Identify which cell holds the provided text, then report its [x, y] central coordinate. 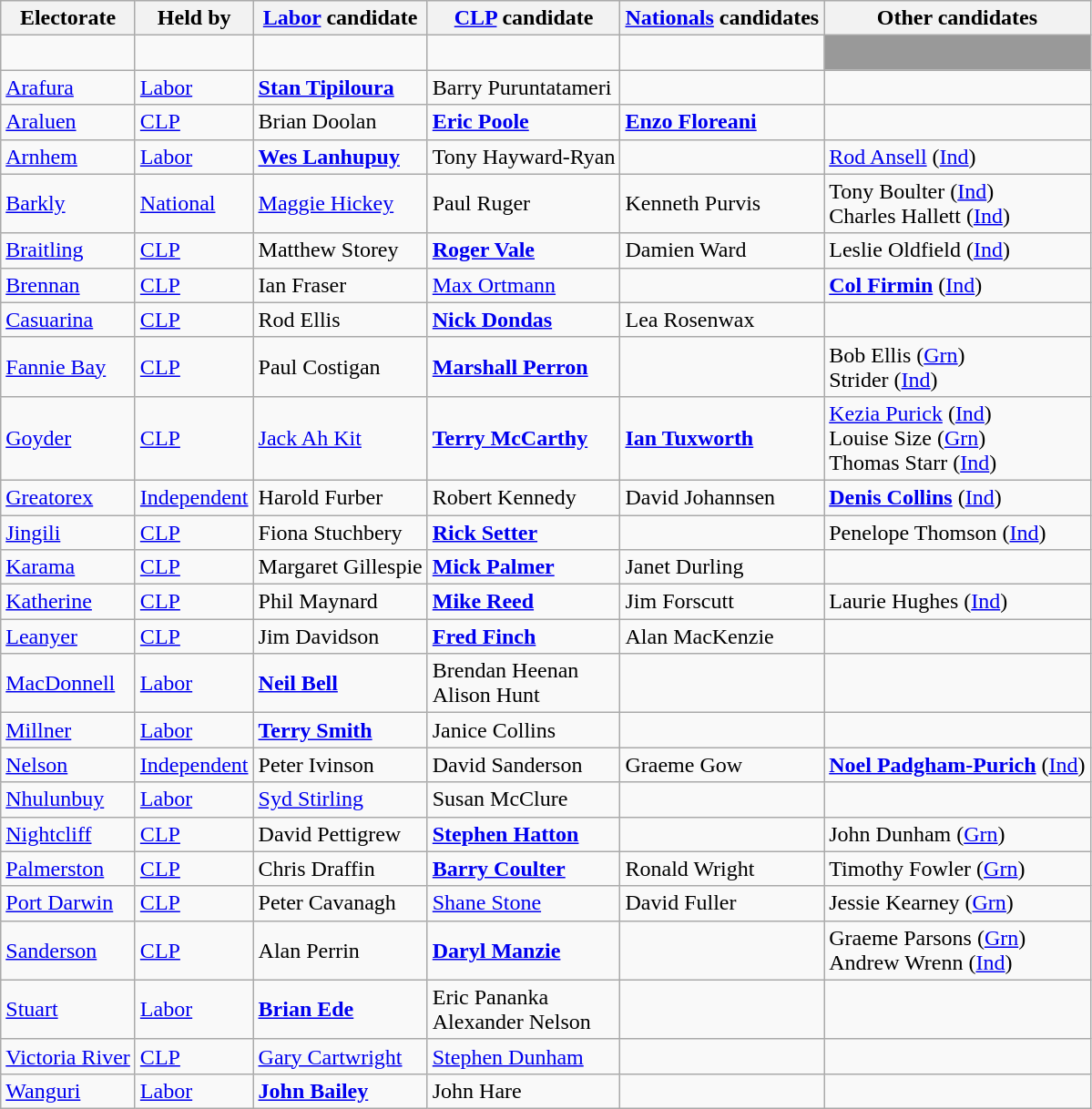
Nationals candidates [722, 18]
Barry Coulter [524, 869]
Noel Padgham-Purich (Ind) [957, 765]
Eric Pananka Alexander Nelson [524, 1009]
Phil Maynard [341, 602]
Brendan Heenan Alison Hunt [524, 683]
Victoria River [68, 1056]
Matthew Storey [341, 250]
Wanguri [68, 1091]
Tony Hayward-Ryan [524, 157]
Kenneth Purvis [722, 204]
Jim Forscutt [722, 602]
Neil Bell [341, 683]
Laurie Hughes (Ind) [957, 602]
Marshall Perron [524, 366]
Margaret Gillespie [341, 567]
Electorate [68, 18]
Wes Lanhupuy [341, 157]
Peter Ivinson [341, 765]
Mick Palmer [524, 567]
Lea Rosenwax [722, 320]
Peter Cavanagh [341, 903]
Braitling [68, 250]
Kezia Purick (Ind) Louise Size (Grn) Thomas Starr (Ind) [957, 438]
Col Firmin (Ind) [957, 285]
Brennan [68, 285]
Paul Ruger [524, 204]
Nightcliff [68, 834]
Karama [68, 567]
John Dunham (Grn) [957, 834]
Leslie Oldfield (Ind) [957, 250]
Palmerston [68, 869]
Other candidates [957, 18]
Rick Setter [524, 533]
Fiona Stuchbery [341, 533]
MacDonnell [68, 683]
Nelson [68, 765]
Arafura [68, 87]
Rod Ansell (Ind) [957, 157]
Rod Ellis [341, 320]
Ian Tuxworth [722, 438]
National [194, 204]
Araluen [68, 122]
David Pettigrew [341, 834]
Graeme Gow [722, 765]
Barkly [68, 204]
Janice Collins [524, 730]
Millner [68, 730]
Terry Smith [341, 730]
Denis Collins (Ind) [957, 497]
Casuarina [68, 320]
Held by [194, 18]
Harold Furber [341, 497]
Chris Draffin [341, 869]
John Bailey [341, 1091]
Damien Ward [722, 250]
Jim Davidson [341, 636]
Arnhem [68, 157]
Robert Kennedy [524, 497]
Roger Vale [524, 250]
Brian Doolan [341, 122]
Ronald Wright [722, 869]
Nick Dondas [524, 320]
Barry Puruntatameri [524, 87]
Tony Boulter (Ind) Charles Hallett (Ind) [957, 204]
Fannie Bay [68, 366]
Jingili [68, 533]
David Fuller [722, 903]
Maggie Hickey [341, 204]
Alan MacKenzie [722, 636]
Max Ortmann [524, 285]
Nhulunbuy [68, 799]
Stan Tipiloura [341, 87]
Enzo Floreani [722, 122]
Daryl Manzie [524, 951]
Stuart [68, 1009]
John Hare [524, 1091]
Bob Ellis (Grn) Strider (Ind) [957, 366]
Eric Poole [524, 122]
Timothy Fowler (Grn) [957, 869]
Goyder [68, 438]
David Johannsen [722, 497]
Labor candidate [341, 18]
Stephen Hatton [524, 834]
Brian Ede [341, 1009]
Jack Ah Kit [341, 438]
Penelope Thomson (Ind) [957, 533]
Leanyer [68, 636]
David Sanderson [524, 765]
Paul Costigan [341, 366]
Fred Finch [524, 636]
Jessie Kearney (Grn) [957, 903]
Syd Stirling [341, 799]
Gary Cartwright [341, 1056]
Shane Stone [524, 903]
Terry McCarthy [524, 438]
Susan McClure [524, 799]
Port Darwin [68, 903]
Greatorex [68, 497]
Katherine [68, 602]
Mike Reed [524, 602]
Alan Perrin [341, 951]
Stephen Dunham [524, 1056]
Graeme Parsons (Grn) Andrew Wrenn (Ind) [957, 951]
Ian Fraser [341, 285]
CLP candidate [524, 18]
Sanderson [68, 951]
Janet Durling [722, 567]
